Scan for the cell matching the given text and deliver its [X, Y] coordinate at center. 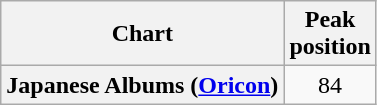
Peakposition [330, 34]
Chart [142, 34]
Japanese Albums (Oricon) [142, 85]
84 [330, 85]
